Determine the [X, Y] coordinate at the center of the cell enclosing the given text.  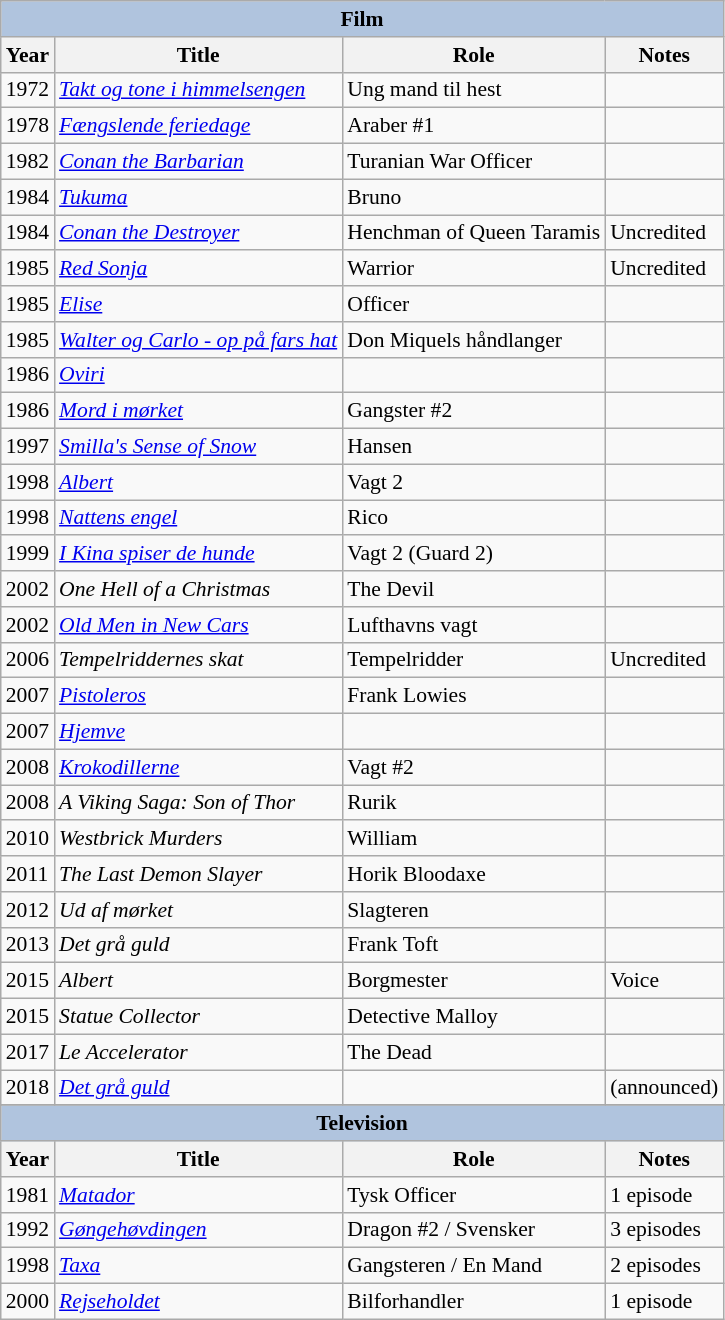
Hansen [474, 447]
Hjemve [198, 732]
1982 [28, 162]
Araber #1 [474, 126]
2017 [28, 1052]
Rurik [474, 803]
Vagt 2 [474, 482]
Bruno [474, 197]
Le Accelerator [198, 1052]
Detective Malloy [474, 1017]
Bilforhandler [474, 1302]
2006 [28, 660]
Ud af mørket [198, 910]
2 episodes [664, 1266]
Elise [198, 304]
Conan the Barbarian [198, 162]
3 episodes [664, 1230]
Warrior [474, 269]
Rico [474, 518]
Matador [198, 1195]
Lufthavns vagt [474, 625]
Conan the Destroyer [198, 233]
Dragon #2 / Svensker [474, 1230]
2013 [28, 945]
Nattens engel [198, 518]
The Last Demon Slayer [198, 874]
Takt og tone i himmelsengen [198, 90]
1997 [28, 447]
Turanian War Officer [474, 162]
Borgmester [474, 981]
Don Miquels håndlanger [474, 340]
Slagteren [474, 910]
Taxa [198, 1266]
Rejseholdet [198, 1302]
1972 [28, 90]
Smilla's Sense of Snow [198, 447]
2012 [28, 910]
2018 [28, 1088]
2010 [28, 839]
Vagt #2 [474, 767]
Old Men in New Cars [198, 625]
Voice [664, 981]
Officer [474, 304]
Ung mand til hest [474, 90]
Vagt 2 (Guard 2) [474, 554]
1992 [28, 1230]
Tempelriddernes skat [198, 660]
Gøngehøvdingen [198, 1230]
Walter og Carlo - op på fars hat [198, 340]
The Devil [474, 589]
Krokodillerne [198, 767]
I Kina spiser de hunde [198, 554]
Frank Toft [474, 945]
One Hell of a Christmas [198, 589]
The Dead [474, 1052]
1999 [28, 554]
Mord i mørket [198, 411]
Television [362, 1124]
Tempelridder [474, 660]
Statue Collector [198, 1017]
Westbrick Murders [198, 839]
Pistoleros [198, 696]
A Viking Saga: Son of Thor [198, 803]
Henchman of Queen Taramis [474, 233]
Gangsteren / En Mand [474, 1266]
Horik Bloodaxe [474, 874]
Oviri [198, 375]
1978 [28, 126]
Frank Lowies [474, 696]
Gangster #2 [474, 411]
Tysk Officer [474, 1195]
Red Sonja [198, 269]
(announced) [664, 1088]
William [474, 839]
1981 [28, 1195]
2000 [28, 1302]
Tukuma [198, 197]
2011 [28, 874]
Fængslende feriedage [198, 126]
Film [362, 19]
